Determine the [x, y] coordinate at the center of the cell enclosing the given text.  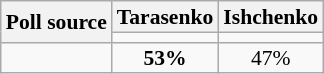
Tarasenko [165, 16]
Ishchenko [270, 16]
47% [270, 58]
53% [165, 58]
Poll source [56, 22]
